Find where the given text appears and provide that cell's center as [X, Y] coordinate. 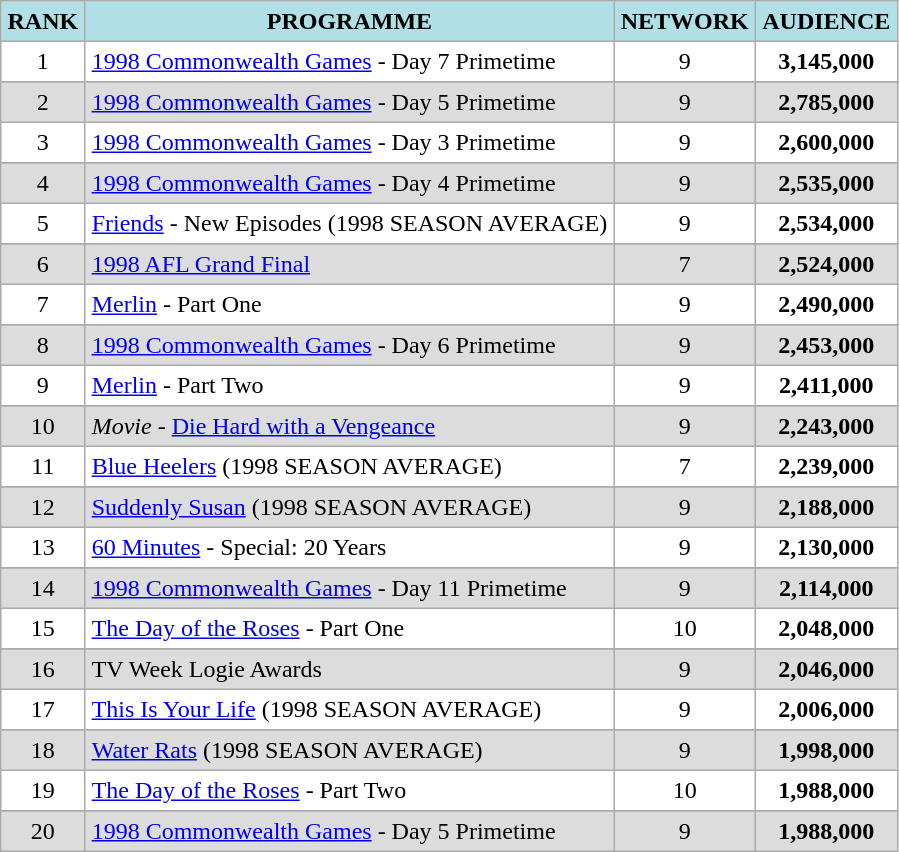
4 [43, 183]
Movie - Die Hard with a Vengeance [350, 426]
2,046,000 [826, 669]
2,188,000 [826, 507]
1998 AFL Grand Final [350, 264]
18 [43, 750]
2,130,000 [826, 547]
2,453,000 [826, 345]
2,114,000 [826, 588]
TV Week Logie Awards [350, 669]
2,006,000 [826, 709]
1 [43, 61]
1,998,000 [826, 750]
1998 Commonwealth Games - Day 4 Primetime [350, 183]
11 [43, 466]
The Day of the Roses - Part One [350, 628]
PROGRAMME [350, 21]
20 [43, 831]
RANK [43, 21]
2,535,000 [826, 183]
8 [43, 345]
2,785,000 [826, 102]
60 Minutes - Special: 20 Years [350, 547]
2,524,000 [826, 264]
AUDIENCE [826, 21]
Merlin - Part One [350, 304]
16 [43, 669]
Suddenly Susan (1998 SEASON AVERAGE) [350, 507]
2 [43, 102]
1998 Commonwealth Games - Day 6 Primetime [350, 345]
5 [43, 223]
2,600,000 [826, 142]
2,411,000 [826, 385]
2,534,000 [826, 223]
17 [43, 709]
2,490,000 [826, 304]
Merlin - Part Two [350, 385]
1998 Commonwealth Games - Day 11 Primetime [350, 588]
3,145,000 [826, 61]
1998 Commonwealth Games - Day 7 Primetime [350, 61]
1998 Commonwealth Games - Day 3 Primetime [350, 142]
NETWORK [685, 21]
19 [43, 790]
The Day of the Roses - Part Two [350, 790]
2,243,000 [826, 426]
6 [43, 264]
Friends - New Episodes (1998 SEASON AVERAGE) [350, 223]
Water Rats (1998 SEASON AVERAGE) [350, 750]
2,048,000 [826, 628]
2,239,000 [826, 466]
Blue Heelers (1998 SEASON AVERAGE) [350, 466]
15 [43, 628]
13 [43, 547]
This Is Your Life (1998 SEASON AVERAGE) [350, 709]
12 [43, 507]
3 [43, 142]
14 [43, 588]
